Output the [x, y] coordinate of the center of the cell containing the given text.  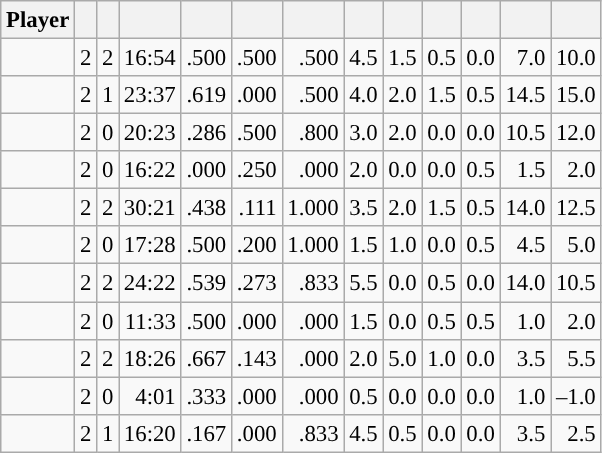
14.5 [525, 95]
3.0 [364, 133]
Player [38, 20]
2.5 [576, 433]
.200 [257, 245]
23:37 [150, 95]
24:22 [150, 283]
17:28 [150, 245]
.438 [206, 208]
.273 [257, 283]
12.5 [576, 208]
.539 [206, 283]
12.0 [576, 133]
.143 [257, 358]
30:21 [150, 208]
.800 [313, 133]
.619 [206, 95]
16:22 [150, 170]
7.0 [525, 58]
16:54 [150, 58]
16:20 [150, 433]
20:23 [150, 133]
4.0 [364, 95]
.667 [206, 358]
.167 [206, 433]
18:26 [150, 358]
4:01 [150, 396]
15.0 [576, 95]
.111 [257, 208]
11:33 [150, 321]
–1.0 [576, 396]
10.0 [576, 58]
.286 [206, 133]
.333 [206, 396]
.250 [257, 170]
